Search for the cell housing the specified text and yield its [X, Y] center coordinate. 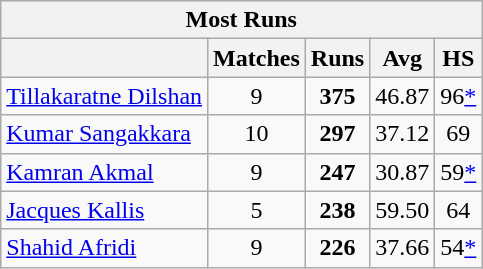
64 [458, 210]
96* [458, 96]
46.87 [402, 96]
54* [458, 248]
10 [257, 134]
Most Runs [242, 20]
375 [337, 96]
69 [458, 134]
30.87 [402, 172]
5 [257, 210]
226 [337, 248]
HS [458, 58]
Kamran Akmal [104, 172]
238 [337, 210]
297 [337, 134]
Avg [402, 58]
Kumar Sangakkara [104, 134]
59* [458, 172]
Jacques Kallis [104, 210]
59.50 [402, 210]
Matches [257, 58]
247 [337, 172]
Runs [337, 58]
Shahid Afridi [104, 248]
37.66 [402, 248]
Tillakaratne Dilshan [104, 96]
37.12 [402, 134]
